Provide the [x, y] coordinate of the cell's center where the given text is located.  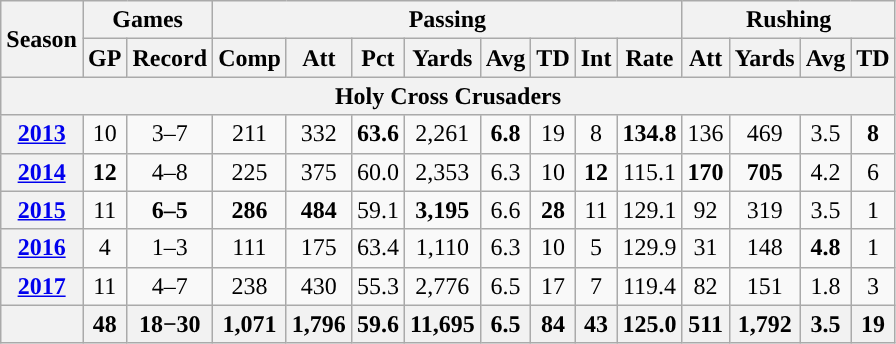
134.8 [650, 134]
7 [596, 286]
59.1 [378, 210]
31 [706, 248]
2,261 [442, 134]
Rate [650, 58]
6.6 [506, 210]
151 [764, 286]
Holy Cross Crusaders [448, 96]
375 [318, 172]
4 [104, 248]
2,776 [442, 286]
Games [147, 20]
92 [706, 210]
136 [706, 134]
286 [250, 210]
238 [250, 286]
2015 [42, 210]
2014 [42, 172]
211 [250, 134]
4.8 [826, 248]
Passing [448, 20]
48 [104, 324]
148 [764, 248]
60.0 [378, 172]
1–3 [170, 248]
175 [318, 248]
5 [596, 248]
1,792 [764, 324]
11,695 [442, 324]
170 [706, 172]
1,071 [250, 324]
Pct [378, 58]
3,195 [442, 210]
705 [764, 172]
55.3 [378, 286]
6.8 [506, 134]
469 [764, 134]
129.9 [650, 248]
Rushing [788, 20]
2013 [42, 134]
84 [553, 324]
1.8 [826, 286]
Comp [250, 58]
63.4 [378, 248]
2016 [42, 248]
225 [250, 172]
Record [170, 58]
1,796 [318, 324]
59.6 [378, 324]
111 [250, 248]
4.2 [826, 172]
18−30 [170, 324]
129.1 [650, 210]
Season [42, 39]
1,110 [442, 248]
43 [596, 324]
3–7 [170, 134]
4–7 [170, 286]
2,353 [442, 172]
17 [553, 286]
28 [553, 210]
Int [596, 58]
3 [873, 286]
430 [318, 286]
115.1 [650, 172]
82 [706, 286]
332 [318, 134]
319 [764, 210]
GP [104, 58]
2017 [42, 286]
511 [706, 324]
6–5 [170, 210]
119.4 [650, 286]
484 [318, 210]
125.0 [650, 324]
63.6 [378, 134]
4–8 [170, 172]
6 [873, 172]
